Return the (X, Y) coordinate for the center point of the cell that contains the specified text.  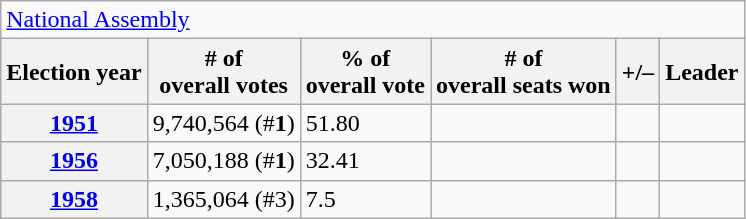
7.5 (365, 199)
Election year (74, 72)
National Assembly (372, 20)
% ofoverall vote (365, 72)
# ofoverall seats won (524, 72)
7,050,188 (#1) (224, 161)
# ofoverall votes (224, 72)
1,365,064 (#3) (224, 199)
32.41 (365, 161)
1951 (74, 123)
51.80 (365, 123)
Leader (702, 72)
1956 (74, 161)
+/– (638, 72)
9,740,564 (#1) (224, 123)
1958 (74, 199)
